Search for the cell housing the specified text and yield its [X, Y] center coordinate. 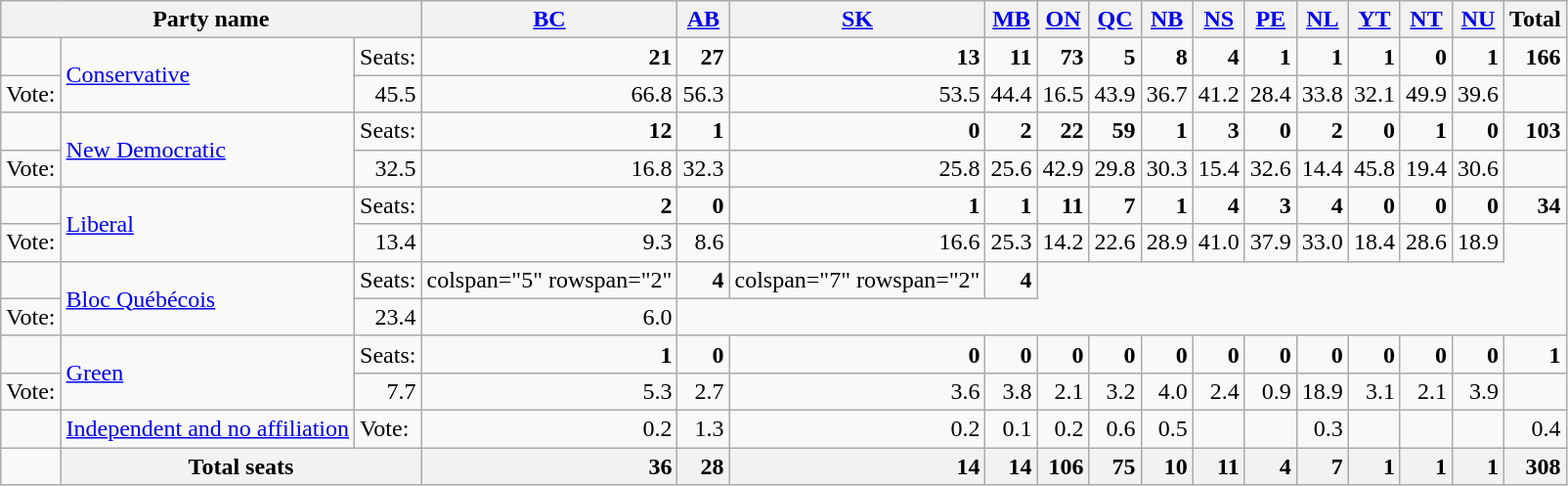
33.8 [1322, 94]
2.7 [704, 391]
7.7 [388, 391]
Green [207, 373]
PE [1271, 20]
25.6 [1011, 168]
NL [1322, 20]
12 [549, 131]
32.5 [388, 168]
3.1 [1374, 391]
14.4 [1322, 168]
45.8 [1374, 168]
Independent and no affiliation [207, 428]
28.4 [1271, 94]
9.3 [549, 243]
ON [1064, 20]
Liberal [207, 224]
3.6 [857, 391]
25.8 [857, 168]
22 [1064, 131]
27 [704, 57]
MB [1011, 20]
29.8 [1114, 168]
34 [1536, 205]
colspan="7" rowspan="2" [857, 280]
5.3 [549, 391]
3.9 [1478, 391]
33.0 [1322, 243]
75 [1114, 466]
NS [1218, 20]
NU [1478, 20]
0.6 [1114, 428]
66.8 [549, 94]
73 [1064, 57]
25.3 [1011, 243]
41.2 [1218, 94]
14.2 [1064, 243]
YT [1374, 20]
AB [704, 20]
39.6 [1478, 94]
New Democratic [207, 150]
8 [1167, 57]
28.9 [1167, 243]
Bloc Québécois [207, 298]
0.9 [1271, 391]
32.6 [1271, 168]
37.9 [1271, 243]
59 [1114, 131]
0.5 [1167, 428]
41.0 [1218, 243]
15.4 [1218, 168]
Total [1536, 20]
30.6 [1478, 168]
16.8 [549, 168]
43.9 [1114, 94]
45.5 [388, 94]
28.6 [1425, 243]
49.9 [1425, 94]
53.5 [857, 94]
8.6 [704, 243]
166 [1536, 57]
16.5 [1064, 94]
36 [549, 466]
0.3 [1322, 428]
6.0 [549, 317]
13.4 [388, 243]
16.6 [857, 243]
36.7 [1167, 94]
1.3 [704, 428]
NT [1425, 20]
23.4 [388, 317]
3.2 [1114, 391]
22.6 [1114, 243]
BC [549, 20]
4.0 [1167, 391]
0.1 [1011, 428]
QC [1114, 20]
10 [1167, 466]
56.3 [704, 94]
42.9 [1064, 168]
28 [704, 466]
308 [1536, 466]
0.4 [1536, 428]
3.8 [1011, 391]
106 [1064, 466]
21 [549, 57]
2.4 [1218, 391]
19.4 [1425, 168]
30.3 [1167, 168]
5 [1114, 57]
13 [857, 57]
Conservative [207, 75]
44.4 [1011, 94]
32.1 [1374, 94]
18.4 [1374, 243]
103 [1536, 131]
NB [1167, 20]
SK [857, 20]
colspan="5" rowspan="2" [549, 280]
Total seats [240, 466]
Party name [211, 20]
32.3 [704, 168]
